Locate the cell with the specified text and output its [x, y] center coordinate. 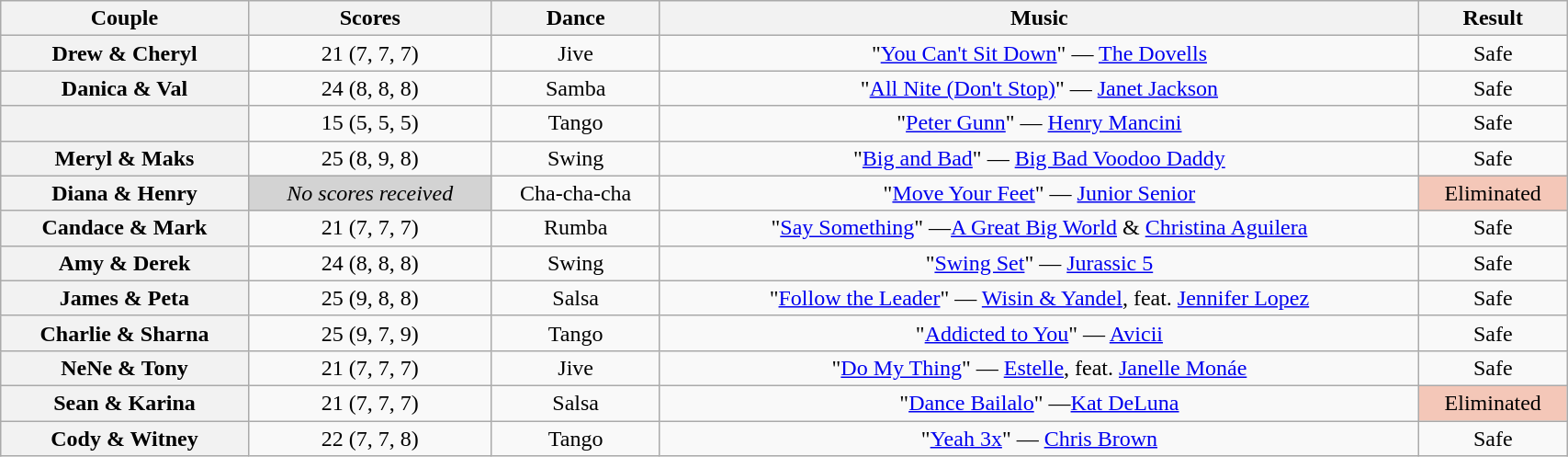
Scores [369, 18]
Couple [125, 18]
Rumba [575, 228]
Cody & Witney [125, 439]
Sean & Karina [125, 403]
"Say Something" —A Great Big World & Christina Aguilera [1040, 228]
Candace & Mark [125, 228]
Music [1040, 18]
Charlie & Sharna [125, 333]
"Follow the Leader" — Wisin & Yandel, feat. Jennifer Lopez [1040, 298]
"Do My Thing" — Estelle, feat. Janelle Monáe [1040, 368]
"Big and Bad" — Big Bad Voodoo Daddy [1040, 158]
22 (7, 7, 8) [369, 439]
Danica & Val [125, 88]
James & Peta [125, 298]
Result [1494, 18]
"Peter Gunn" — Henry Mancini [1040, 123]
"You Can't Sit Down" — The Dovells [1040, 53]
NeNe & Tony [125, 368]
Amy & Derek [125, 263]
Diana & Henry [125, 193]
"Swing Set" — Jurassic 5 [1040, 263]
Drew & Cheryl [125, 53]
Cha-cha-cha [575, 193]
"All Nite (Don't Stop)" — Janet Jackson [1040, 88]
15 (5, 5, 5) [369, 123]
No scores received [369, 193]
25 (8, 9, 8) [369, 158]
25 (9, 8, 8) [369, 298]
Dance [575, 18]
Samba [575, 88]
"Addicted to You" — Avicii [1040, 333]
"Move Your Feet" — Junior Senior [1040, 193]
25 (9, 7, 9) [369, 333]
"Yeah 3x" — Chris Brown [1040, 439]
Meryl & Maks [125, 158]
"Dance Bailalo" —Kat DeLuna [1040, 403]
